Find where the given text appears and provide that cell's center as (x, y) coordinate. 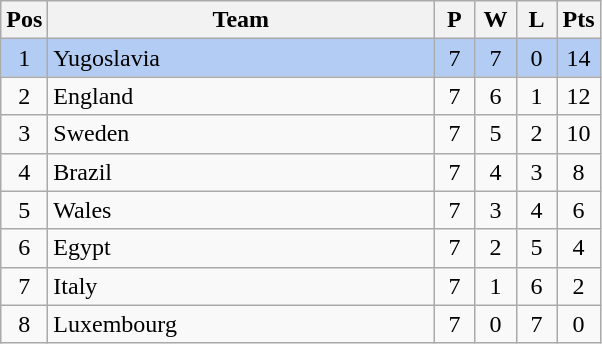
Egypt (241, 248)
England (241, 96)
12 (578, 96)
Luxembourg (241, 324)
Italy (241, 286)
Pts (578, 20)
Yugoslavia (241, 58)
Wales (241, 210)
14 (578, 58)
W (496, 20)
Pos (24, 20)
P (454, 20)
Sweden (241, 134)
Brazil (241, 172)
10 (578, 134)
L (536, 20)
Team (241, 20)
